From the cell containing the given text, extract its center point as (x, y) coordinate. 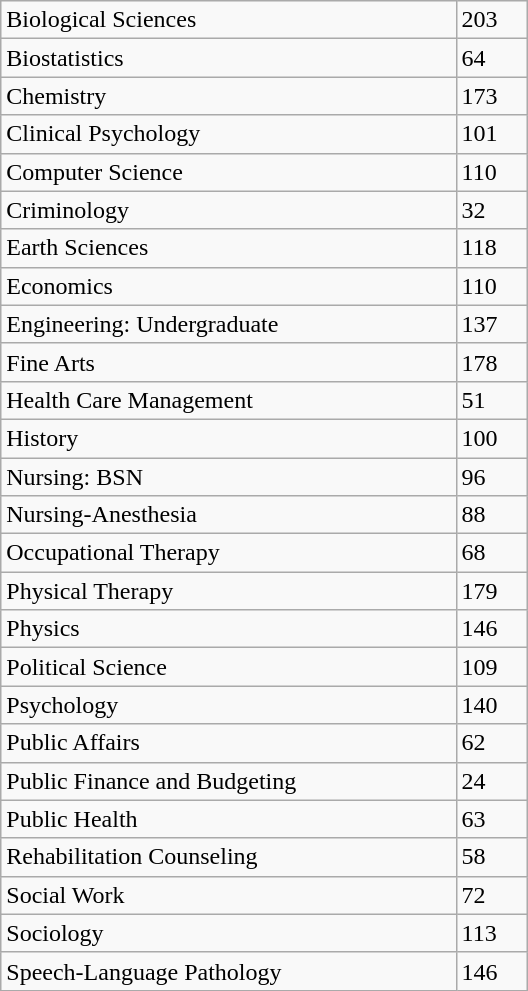
178 (492, 362)
Occupational Therapy (228, 553)
101 (492, 134)
96 (492, 477)
58 (492, 857)
51 (492, 400)
Health Care Management (228, 400)
72 (492, 895)
Biological Sciences (228, 20)
88 (492, 515)
24 (492, 781)
Social Work (228, 895)
100 (492, 438)
Physics (228, 629)
Clinical Psychology (228, 134)
Engineering: Undergraduate (228, 324)
203 (492, 20)
Earth Sciences (228, 248)
Biostatistics (228, 58)
Psychology (228, 705)
118 (492, 248)
68 (492, 553)
Public Finance and Budgeting (228, 781)
32 (492, 210)
109 (492, 667)
63 (492, 819)
Rehabilitation Counseling (228, 857)
Nursing-Anesthesia (228, 515)
140 (492, 705)
113 (492, 933)
64 (492, 58)
Nursing: BSN (228, 477)
Fine Arts (228, 362)
Public Affairs (228, 743)
173 (492, 96)
137 (492, 324)
Physical Therapy (228, 591)
Criminology (228, 210)
Economics (228, 286)
Chemistry (228, 96)
Speech-Language Pathology (228, 971)
Political Science (228, 667)
179 (492, 591)
Sociology (228, 933)
Public Health (228, 819)
62 (492, 743)
Computer Science (228, 172)
History (228, 438)
